Scan for the cell matching the given text and deliver its (x, y) coordinate at center. 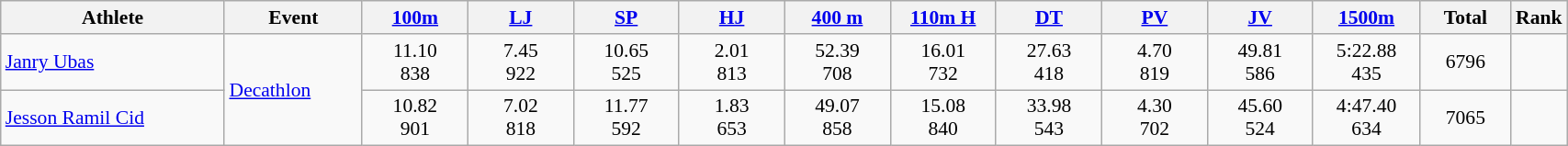
7.45 922 (522, 62)
1500m (1366, 17)
45.60524 (1260, 118)
5:22.88435 (1366, 62)
4.70819 (1156, 62)
2.01 813 (731, 62)
JV (1260, 17)
400 m (838, 17)
PV (1156, 17)
DT (1049, 17)
SP (626, 17)
10.82 901 (415, 118)
1.83 653 (731, 118)
Athlete (113, 17)
15.08840 (942, 118)
7065 (1466, 118)
49.81586 (1260, 62)
Jesson Ramil Cid (113, 118)
Rank (1540, 17)
7.02 818 (522, 118)
52.39708 (838, 62)
Janry Ubas (113, 62)
HJ (731, 17)
49.07858 (838, 118)
4.30702 (1156, 118)
4:47.40634 (1366, 118)
Total (1466, 17)
6796 (1466, 62)
10.65 525 (626, 62)
16.01732 (942, 62)
LJ (522, 17)
33.98543 (1049, 118)
11.10 838 (415, 62)
110m H (942, 17)
Event (293, 17)
27.63418 (1049, 62)
100m (415, 17)
11.77 592 (626, 118)
Decathlon (293, 90)
